Output the [X, Y] coordinate of the center of the cell containing the given text.  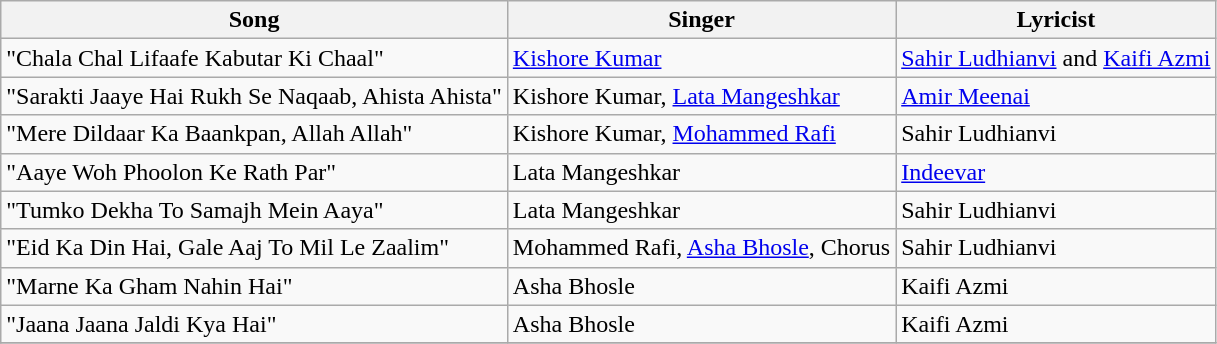
"Marne Ka Gham Nahin Hai" [254, 286]
Indeevar [1056, 172]
Mohammed Rafi, Asha Bhosle, Chorus [701, 248]
"Tumko Dekha To Samajh Mein Aaya" [254, 210]
Singer [701, 20]
"Eid Ka Din Hai, Gale Aaj To Mil Le Zaalim" [254, 248]
Song [254, 20]
"Sarakti Jaaye Hai Rukh Se Naqaab, Ahista Ahista" [254, 96]
Kishore Kumar, Mohammed Rafi [701, 134]
"Chala Chal Lifaafe Kabutar Ki Chaal" [254, 58]
Amir Meenai [1056, 96]
"Jaana Jaana Jaldi Kya Hai" [254, 324]
Lyricist [1056, 20]
Kishore Kumar [701, 58]
"Aaye Woh Phoolon Ke Rath Par" [254, 172]
"Mere Dildaar Ka Baankpan, Allah Allah" [254, 134]
Sahir Ludhianvi and Kaifi Azmi [1056, 58]
Kishore Kumar, Lata Mangeshkar [701, 96]
